From the cell containing the given text, extract its center point as [x, y] coordinate. 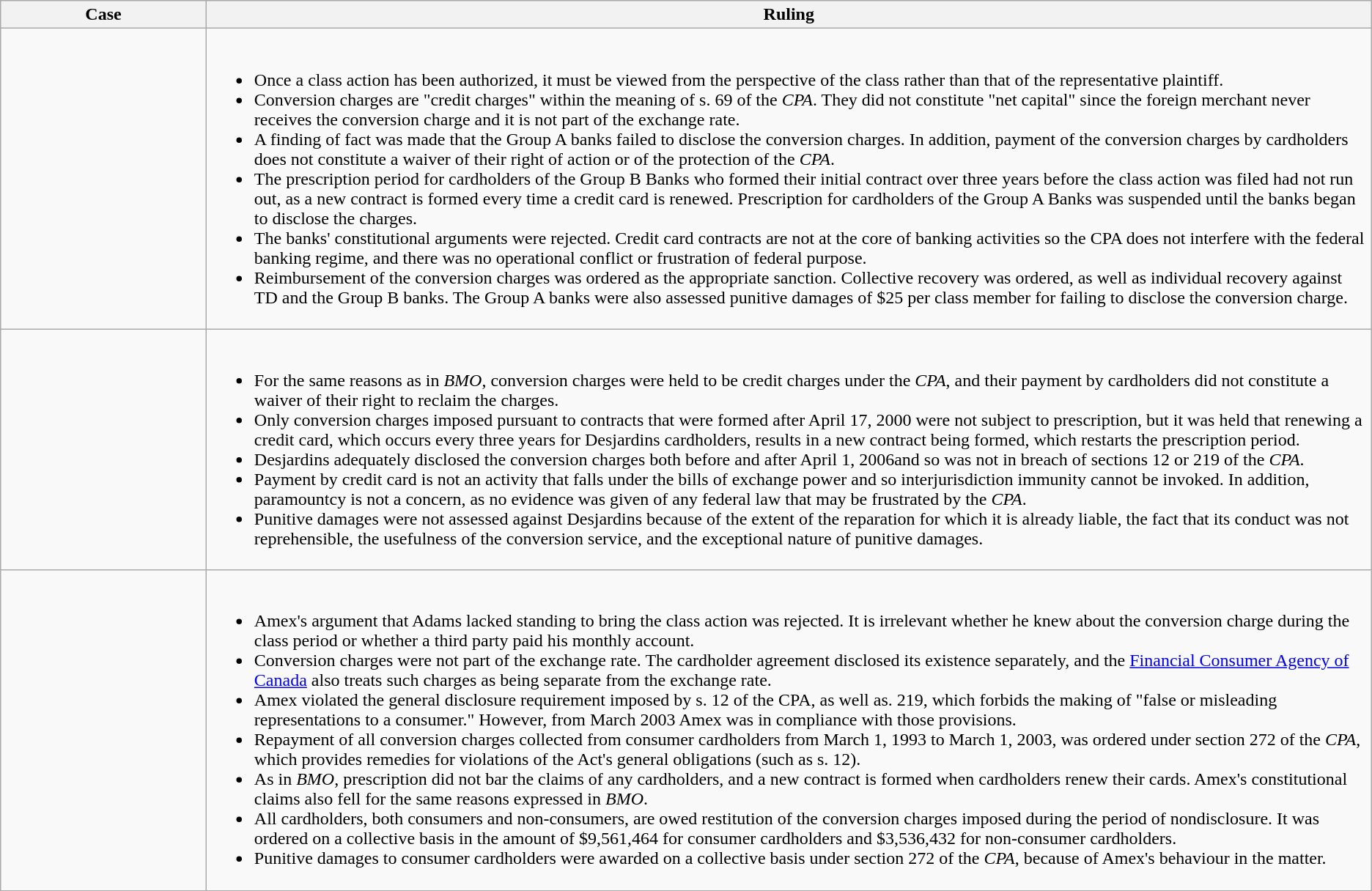
Ruling [789, 15]
Case [104, 15]
